Pinpoint the cell where the given text exists, returning its [x, y] midpoint coordinate. 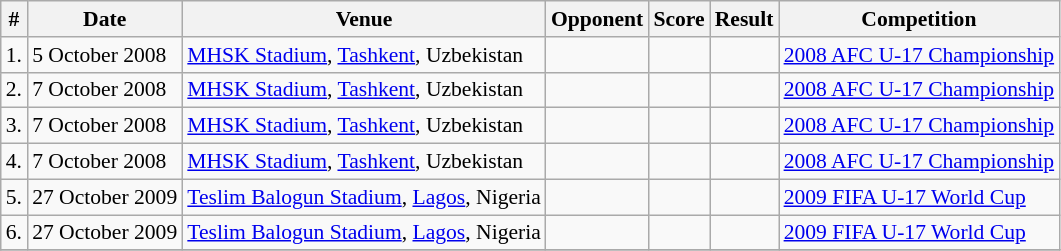
Date [104, 19]
Result [744, 19]
5. [14, 197]
2. [14, 90]
3. [14, 126]
Venue [364, 19]
Competition [920, 19]
4. [14, 162]
6. [14, 233]
Opponent [598, 19]
1. [14, 55]
5 October 2008 [104, 55]
# [14, 19]
Score [678, 19]
